For the text-containing cell, return its midpoint in [x, y] coordinate format. 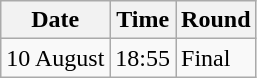
Time [143, 20]
Final [216, 58]
18:55 [143, 58]
Date [56, 20]
10 August [56, 58]
Round [216, 20]
